Provide the (X, Y) coordinate of the cell's center where the given text is located.  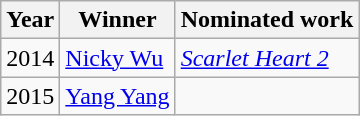
Scarlet Heart 2 (267, 58)
Yang Yang (118, 96)
2014 (30, 58)
2015 (30, 96)
Year (30, 20)
Nicky Wu (118, 58)
Nominated work (267, 20)
Winner (118, 20)
